Provide the [x, y] coordinate of the cell's center where the given text is located.  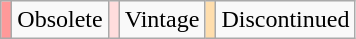
Discontinued [286, 20]
Obsolete [60, 20]
Vintage [162, 20]
